Provide the [x, y] coordinate of the cell's center where the given text is located.  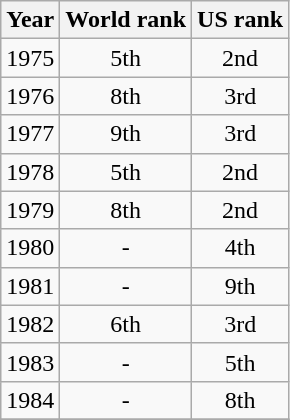
1982 [30, 324]
4th [240, 248]
1981 [30, 286]
1980 [30, 248]
1977 [30, 134]
1983 [30, 362]
1978 [30, 172]
1976 [30, 96]
US rank [240, 20]
World rank [126, 20]
1984 [30, 400]
6th [126, 324]
Year [30, 20]
1975 [30, 58]
1979 [30, 210]
